Provide the [X, Y] coordinate of the cell's center where the given text is located.  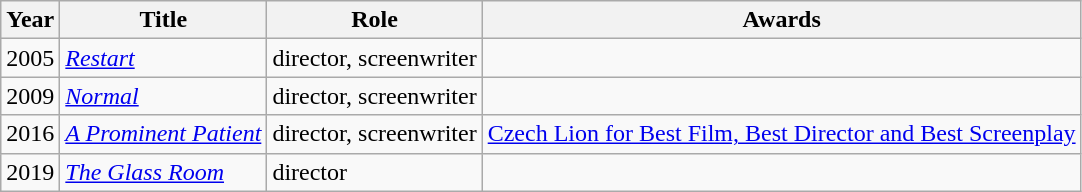
2016 [30, 134]
Awards [782, 20]
The Glass Room [164, 172]
2009 [30, 96]
Czech Lion for Best Film, Best Director and Best Screenplay [782, 134]
2019 [30, 172]
Title [164, 20]
A Prominent Patient [164, 134]
2005 [30, 58]
Restart [164, 58]
Year [30, 20]
Role [374, 20]
director [374, 172]
Normal [164, 96]
